Output the [X, Y] coordinate of the center of the cell containing the given text.  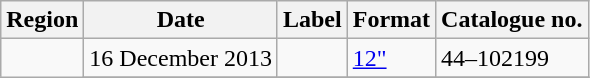
16 December 2013 [181, 58]
Label [312, 20]
44–102199 [512, 58]
Date [181, 20]
Format [391, 20]
12" [391, 58]
Region [42, 20]
Catalogue no. [512, 20]
